From the cell containing the given text, extract its center point as [X, Y] coordinate. 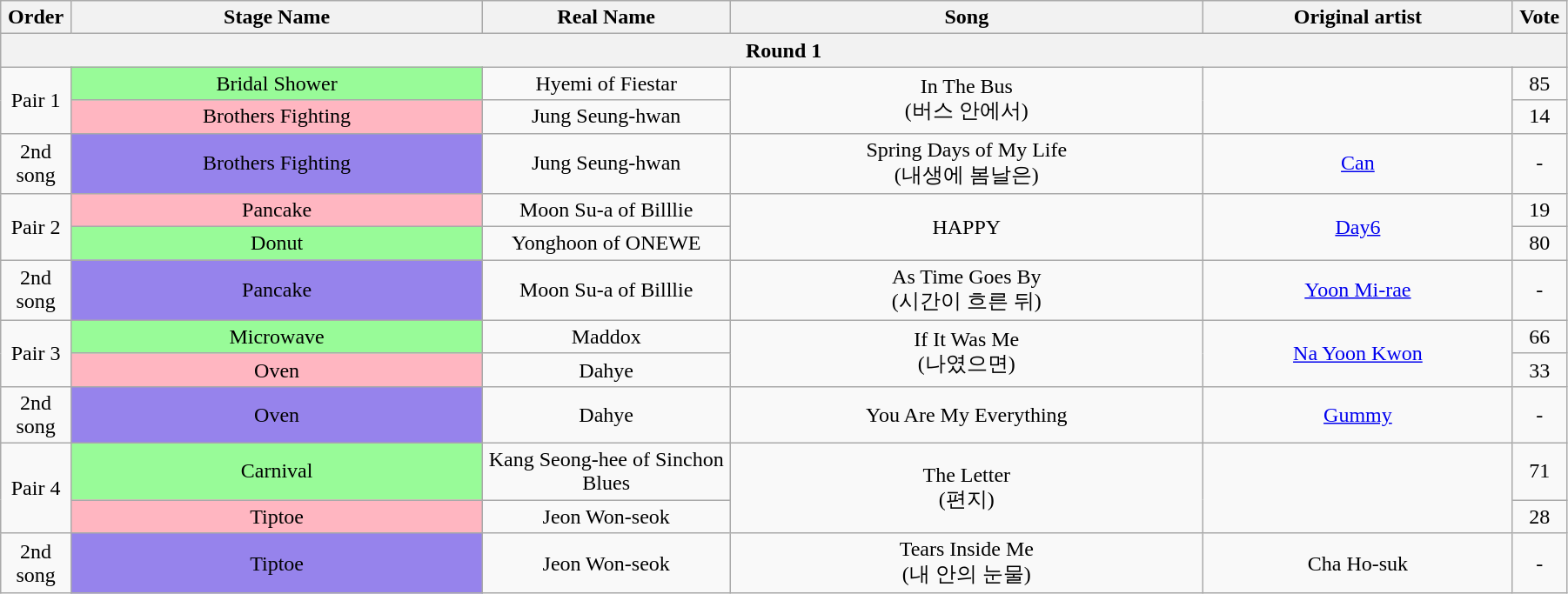
If It Was Me(나였으면) [967, 353]
Pair 1 [37, 100]
Pair 2 [37, 227]
Yoon Mi-rae [1357, 290]
Vote [1540, 17]
Na Yoon Kwon [1357, 353]
Pair 3 [37, 353]
Cha Ho-suk [1357, 564]
Order [37, 17]
28 [1540, 516]
Tears Inside Me(내 안의 눈물) [967, 564]
Real Name [606, 17]
Original artist [1357, 17]
33 [1540, 370]
Bridal Shower [277, 83]
Maddox [606, 337]
As Time Goes By(시간이 흐른 뒤) [967, 290]
The Letter(편지) [967, 487]
You Are My Everything [967, 414]
HAPPY [967, 227]
Spring Days of My Life(내생에 봄날은) [967, 164]
Donut [277, 244]
19 [1540, 210]
80 [1540, 244]
In The Bus(버스 안에서) [967, 100]
Day6 [1357, 227]
Hyemi of Fiestar [606, 83]
Song [967, 17]
Gummy [1357, 414]
Round 1 [784, 50]
85 [1540, 83]
14 [1540, 117]
Can [1357, 164]
Pair 4 [37, 487]
71 [1540, 471]
66 [1540, 337]
Stage Name [277, 17]
Carnival [277, 471]
Kang Seong-hee of Sinchon Blues [606, 471]
Microwave [277, 337]
Yonghoon of ONEWE [606, 244]
